Pinpoint the cell where the given text exists, returning its [X, Y] midpoint coordinate. 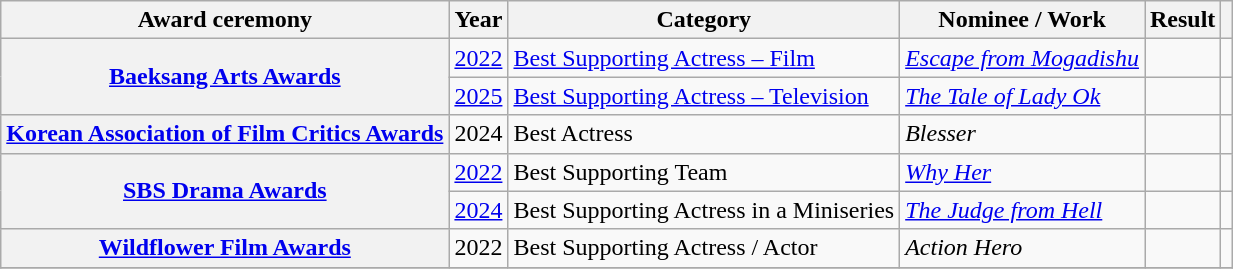
The Judge from Hell [1022, 210]
Best Supporting Actress – Film [704, 58]
Result [1182, 20]
Escape from Mogadishu [1022, 58]
Blesser [1022, 134]
Best Supporting Team [704, 172]
Korean Association of Film Critics Awards [225, 134]
Category [704, 20]
Why Her [1022, 172]
Nominee / Work [1022, 20]
2025 [478, 96]
Baeksang Arts Awards [225, 77]
Best Supporting Actress – Television [704, 96]
Best Supporting Actress in a Miniseries [704, 210]
Action Hero [1022, 248]
Wildflower Film Awards [225, 248]
The Tale of Lady Ok [1022, 96]
SBS Drama Awards [225, 191]
Year [478, 20]
Best Actress [704, 134]
Best Supporting Actress / Actor [704, 248]
Award ceremony [225, 20]
